Search for the cell housing the specified text and yield its (x, y) center coordinate. 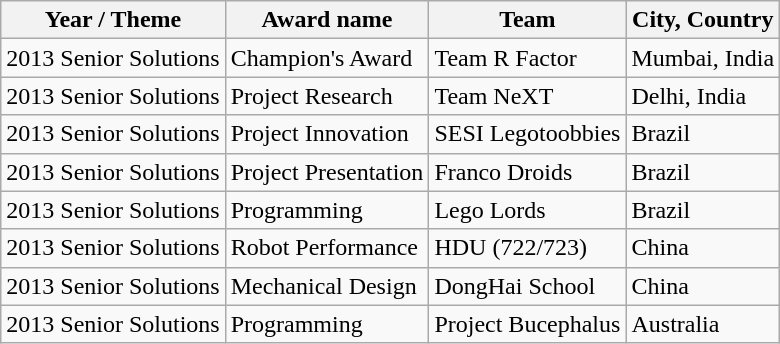
Team R Factor (528, 58)
Champion's Award (327, 58)
SESI Legotoobbies (528, 134)
Robot Performance (327, 248)
Team (528, 20)
Australia (703, 324)
Franco Droids (528, 172)
HDU (722/723) (528, 248)
Mechanical Design (327, 286)
DongHai School (528, 286)
Mumbai, India (703, 58)
Lego Lords (528, 210)
Award name (327, 20)
Year / Theme (113, 20)
Project Innovation (327, 134)
Delhi, India (703, 96)
City, Country (703, 20)
Project Presentation (327, 172)
Project Bucephalus (528, 324)
Project Research (327, 96)
Team NeXT (528, 96)
